Determine the [X, Y] coordinate at the center of the cell enclosing the given text.  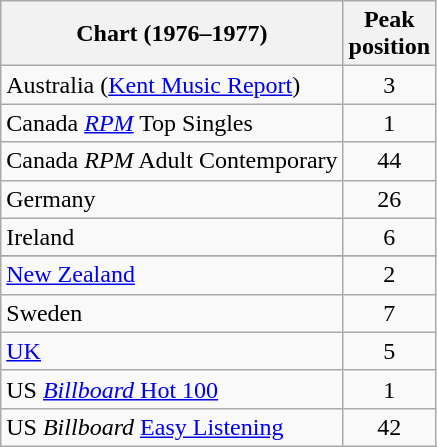
2 [389, 275]
Sweden [172, 313]
US Billboard Easy Listening [172, 427]
Peakposition [389, 34]
Australia (Kent Music Report) [172, 85]
6 [389, 237]
44 [389, 161]
Canada RPM Adult Contemporary [172, 161]
5 [389, 351]
Germany [172, 199]
Ireland [172, 237]
7 [389, 313]
Canada RPM Top Singles [172, 123]
US Billboard Hot 100 [172, 389]
3 [389, 85]
New Zealand [172, 275]
UK [172, 351]
42 [389, 427]
26 [389, 199]
Chart (1976–1977) [172, 34]
